Detect which cell encompasses the target text, then output its (x, y) center coordinate. 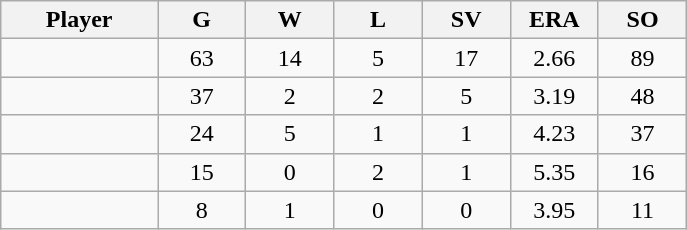
48 (642, 96)
16 (642, 172)
Player (80, 20)
4.23 (554, 134)
SO (642, 20)
14 (290, 58)
8 (202, 210)
3.95 (554, 210)
17 (466, 58)
89 (642, 58)
SV (466, 20)
ERA (554, 20)
15 (202, 172)
63 (202, 58)
2.66 (554, 58)
3.19 (554, 96)
L (378, 20)
11 (642, 210)
5.35 (554, 172)
24 (202, 134)
W (290, 20)
G (202, 20)
